Scan for the cell matching the given text and deliver its (x, y) coordinate at center. 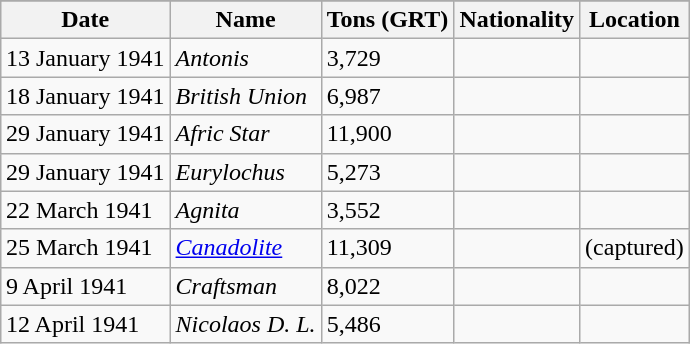
3,552 (388, 210)
Date (85, 20)
Eurylochus (246, 172)
(captured) (635, 248)
11,309 (388, 248)
5,273 (388, 172)
Location (635, 20)
Antonis (246, 58)
Craftsman (246, 286)
9 April 1941 (85, 286)
Name (246, 20)
Afric Star (246, 134)
Nationality (517, 20)
6,987 (388, 96)
Tons (GRT) (388, 20)
12 April 1941 (85, 324)
Nicolaos D. L. (246, 324)
11,900 (388, 134)
13 January 1941 (85, 58)
Canadolite (246, 248)
5,486 (388, 324)
25 March 1941 (85, 248)
22 March 1941 (85, 210)
British Union (246, 96)
8,022 (388, 286)
Agnita (246, 210)
3,729 (388, 58)
18 January 1941 (85, 96)
